Pinpoint the cell where the given text exists, returning its [x, y] midpoint coordinate. 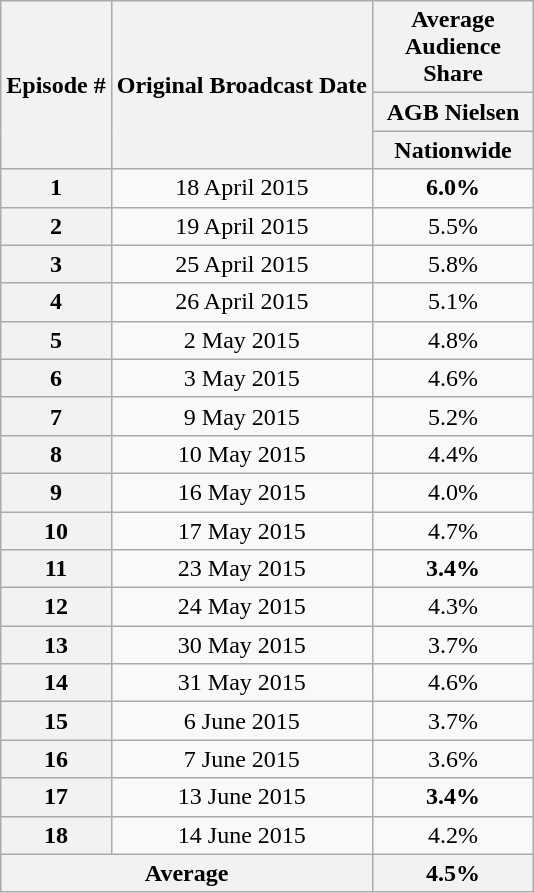
15 [56, 721]
10 [56, 531]
14 [56, 683]
17 [56, 797]
3 [56, 264]
2 May 2015 [242, 340]
Nationwide [452, 150]
14 June 2015 [242, 835]
17 May 2015 [242, 531]
23 May 2015 [242, 569]
5.5% [452, 226]
4.8% [452, 340]
7 [56, 416]
5.1% [452, 302]
6 [56, 378]
1 [56, 188]
4.4% [452, 454]
24 May 2015 [242, 607]
6 June 2015 [242, 721]
10 May 2015 [242, 454]
25 April 2015 [242, 264]
6.0% [452, 188]
9 [56, 492]
8 [56, 454]
5.2% [452, 416]
11 [56, 569]
30 May 2015 [242, 645]
5 [56, 340]
4 [56, 302]
26 April 2015 [242, 302]
13 [56, 645]
7 June 2015 [242, 759]
3.6% [452, 759]
Episode # [56, 85]
AGB Nielsen [452, 112]
4.2% [452, 835]
31 May 2015 [242, 683]
3 May 2015 [242, 378]
5.8% [452, 264]
4.5% [452, 873]
9 May 2015 [242, 416]
2 [56, 226]
18 April 2015 [242, 188]
Average Audience Share [452, 47]
4.0% [452, 492]
Original Broadcast Date [242, 85]
19 April 2015 [242, 226]
Average [187, 873]
13 June 2015 [242, 797]
4.7% [452, 531]
4.3% [452, 607]
16 [56, 759]
18 [56, 835]
16 May 2015 [242, 492]
12 [56, 607]
